Return (X, Y) of the center of cell containing provided text 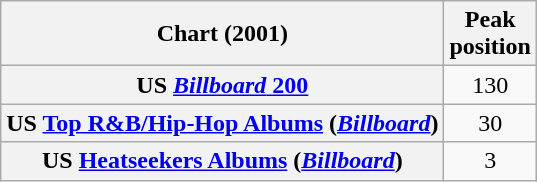
US Top R&B/Hip-Hop Albums (Billboard) (222, 123)
US Billboard 200 (222, 85)
Peakposition (490, 34)
Chart (2001) (222, 34)
130 (490, 85)
30 (490, 123)
3 (490, 161)
US Heatseekers Albums (Billboard) (222, 161)
